Provide the (X, Y) coordinate of the cell's center where the given text is located.  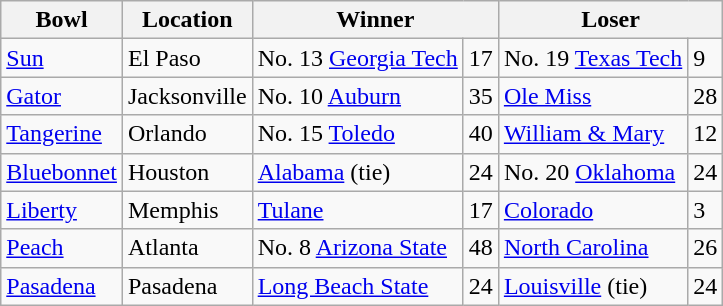
35 (480, 96)
Tangerine (62, 134)
Bluebonnet (62, 172)
Bowl (62, 20)
No. 13 Georgia Tech (358, 58)
North Carolina (592, 248)
Peach (62, 248)
9 (706, 58)
Loser (610, 20)
26 (706, 248)
Colorado (592, 210)
48 (480, 248)
William & Mary (592, 134)
Liberty (62, 210)
No. 8 Arizona State (358, 248)
Long Beach State (358, 286)
No. 10 Auburn (358, 96)
No. 19 Texas Tech (592, 58)
Gator (62, 96)
40 (480, 134)
Atlanta (187, 248)
3 (706, 210)
Sun (62, 58)
Ole Miss (592, 96)
Jacksonville (187, 96)
No. 15 Toledo (358, 134)
Alabama (tie) (358, 172)
Winner (375, 20)
Orlando (187, 134)
Houston (187, 172)
Tulane (358, 210)
No. 20 Oklahoma (592, 172)
Memphis (187, 210)
El Paso (187, 58)
12 (706, 134)
Louisville (tie) (592, 286)
28 (706, 96)
Location (187, 20)
